Capture the cell that displays the provided text and extract its (X, Y) central coordinate. 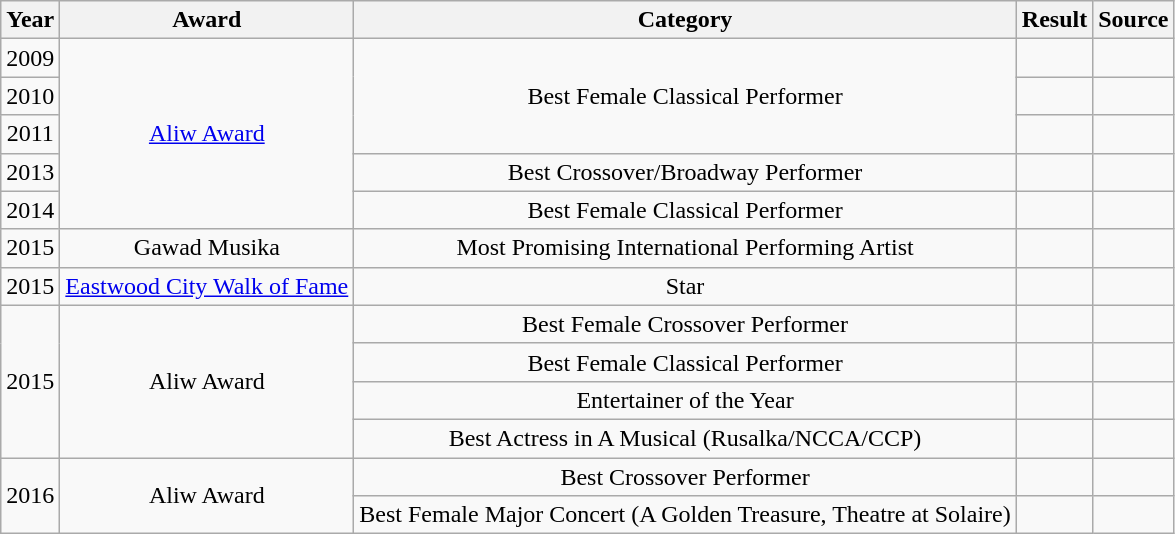
Best Crossover/Broadway Performer (685, 172)
Star (685, 286)
Category (685, 20)
Source (1134, 20)
Gawad Musika (207, 248)
2016 (30, 496)
Best Crossover Performer (685, 477)
2014 (30, 210)
Eastwood City Walk of Fame (207, 286)
2011 (30, 134)
Best Female Crossover Performer (685, 324)
2010 (30, 96)
2009 (30, 58)
Result (1054, 20)
Most Promising International Performing Artist (685, 248)
Award (207, 20)
Year (30, 20)
Best Female Major Concert (A Golden Treasure, Theatre at Solaire) (685, 515)
Entertainer of the Year (685, 400)
Best Actress in A Musical (Rusalka/NCCA/CCP) (685, 438)
2013 (30, 172)
